Locate the cell with the specified text and output its [x, y] center coordinate. 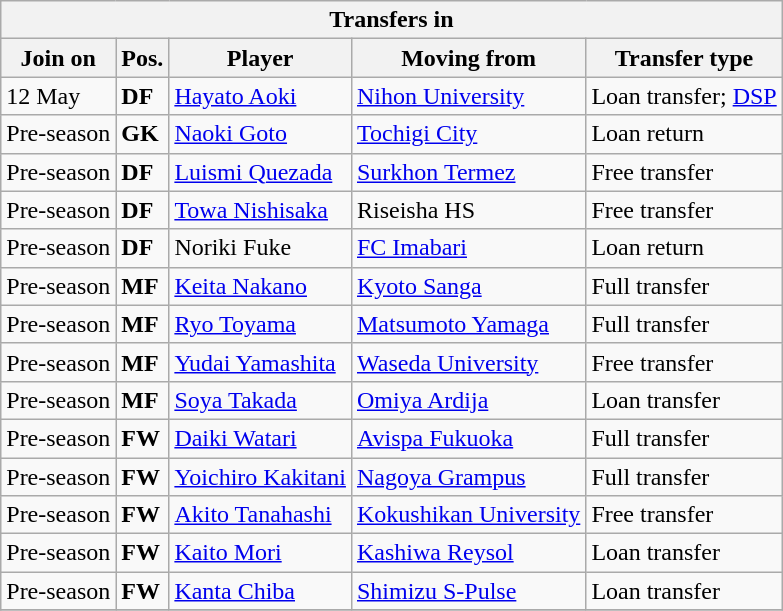
FC Imabari [468, 248]
Surkhon Termez [468, 172]
Riseisha HS [468, 210]
Kanta Chiba [260, 591]
Ryo Toyama [260, 324]
Towa Nishisaka [260, 210]
Daiki Watari [260, 438]
Avispa Fukuoka [468, 438]
Soya Takada [260, 400]
Omiya Ardija [468, 400]
Join on [58, 58]
Player [260, 58]
Hayato Aoki [260, 96]
Kokushikan University [468, 515]
Keita Nakano [260, 286]
GK [142, 134]
12 May [58, 96]
Transfers in [392, 20]
Kyoto Sanga [468, 286]
Moving from [468, 58]
Luismi Quezada [260, 172]
Kaito Mori [260, 553]
Nagoya Grampus [468, 477]
Yoichiro Kakitani [260, 477]
Kashiwa Reysol [468, 553]
Loan transfer; DSP [684, 96]
Nihon University [468, 96]
Yudai Yamashita [260, 362]
Tochigi City [468, 134]
Naoki Goto [260, 134]
Noriki Fuke [260, 248]
Akito Tanahashi [260, 515]
Shimizu S-Pulse [468, 591]
Waseda University [468, 362]
Pos. [142, 58]
Transfer type [684, 58]
Matsumoto Yamaga [468, 324]
